Identify which cell holds the provided text, then report its (x, y) central coordinate. 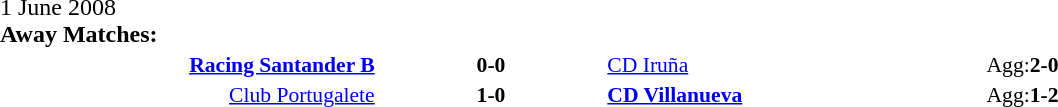
0-0 (492, 64)
CD Iruña (795, 64)
